From the cell containing the given text, extract its center point as (X, Y) coordinate. 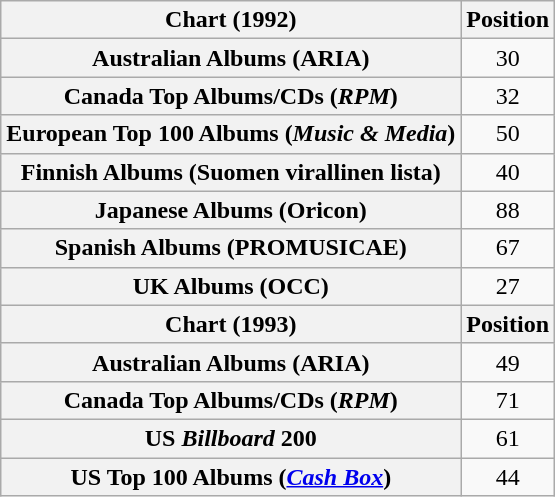
32 (508, 96)
30 (508, 58)
Chart (1993) (231, 324)
49 (508, 362)
67 (508, 248)
Spanish Albums (PROMUSICAE) (231, 248)
US Billboard 200 (231, 438)
27 (508, 286)
UK Albums (OCC) (231, 286)
71 (508, 400)
Chart (1992) (231, 20)
European Top 100 Albums (Music & Media) (231, 134)
Finnish Albums (Suomen virallinen lista) (231, 172)
US Top 100 Albums (Cash Box) (231, 477)
50 (508, 134)
61 (508, 438)
44 (508, 477)
Japanese Albums (Oricon) (231, 210)
88 (508, 210)
40 (508, 172)
